Extract the [x, y] coordinate from the center of the cell holding the provided text.  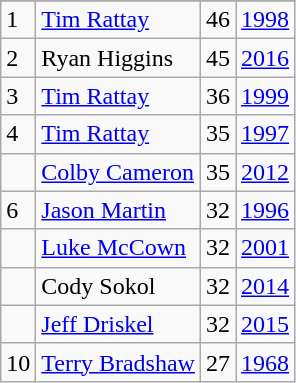
Cody Sokol [118, 286]
10 [18, 362]
Ryan Higgins [118, 58]
2016 [266, 58]
1996 [266, 210]
45 [218, 58]
4 [18, 134]
3 [18, 96]
Luke McCown [118, 248]
2015 [266, 324]
1968 [266, 362]
36 [218, 96]
Colby Cameron [118, 172]
2012 [266, 172]
2001 [266, 248]
2014 [266, 286]
27 [218, 362]
1998 [266, 20]
1 [18, 20]
Terry Bradshaw [118, 362]
1999 [266, 96]
1997 [266, 134]
46 [218, 20]
Jeff Driskel [118, 324]
6 [18, 210]
Jason Martin [118, 210]
2 [18, 58]
